Search for the cell housing the specified text and yield its (x, y) center coordinate. 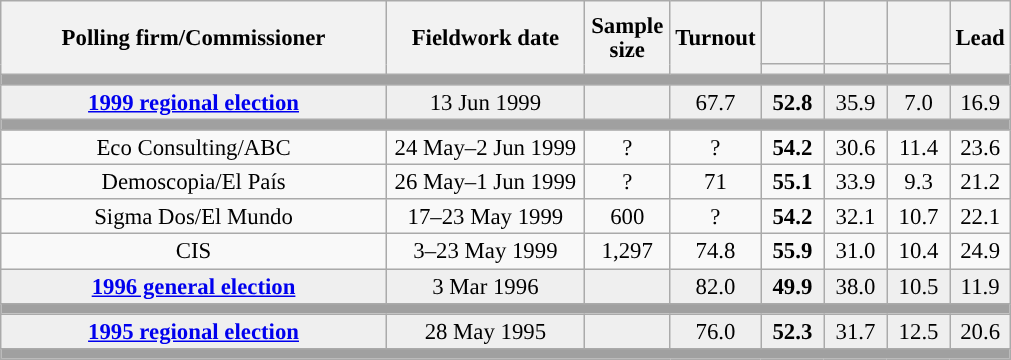
1996 general election (194, 286)
1999 regional election (194, 102)
31.7 (856, 332)
9.3 (918, 182)
52.8 (792, 102)
Fieldwork date (485, 38)
Eco Consulting/ABC (194, 148)
600 (627, 218)
Demoscopia/El País (194, 182)
26 May–1 Jun 1999 (485, 182)
22.1 (980, 218)
3–23 May 1999 (485, 252)
24.9 (980, 252)
12.5 (918, 332)
30.6 (856, 148)
1,297 (627, 252)
3 Mar 1996 (485, 286)
Sigma Dos/El Mundo (194, 218)
38.0 (856, 286)
21.2 (980, 182)
13 Jun 1999 (485, 102)
76.0 (716, 332)
24 May–2 Jun 1999 (485, 148)
23.6 (980, 148)
35.9 (856, 102)
82.0 (716, 286)
Turnout (716, 38)
67.7 (716, 102)
Sample size (627, 38)
7.0 (918, 102)
Lead (980, 38)
CIS (194, 252)
71 (716, 182)
11.4 (918, 148)
11.9 (980, 286)
16.9 (980, 102)
28 May 1995 (485, 332)
55.9 (792, 252)
1995 regional election (194, 332)
74.8 (716, 252)
49.9 (792, 286)
Polling firm/Commissioner (194, 38)
20.6 (980, 332)
10.7 (918, 218)
32.1 (856, 218)
10.4 (918, 252)
10.5 (918, 286)
55.1 (792, 182)
33.9 (856, 182)
31.0 (856, 252)
17–23 May 1999 (485, 218)
52.3 (792, 332)
